For the text-containing cell, return its midpoint in [x, y] coordinate format. 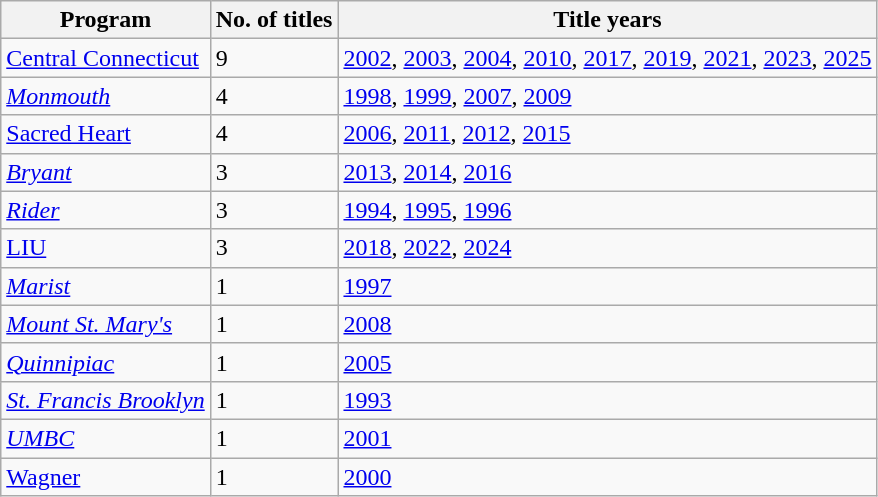
Quinnipiac [106, 362]
9 [274, 58]
Title years [608, 20]
St. Francis Brooklyn [106, 400]
2000 [608, 477]
Sacred Heart [106, 134]
Bryant [106, 172]
Mount St. Mary's [106, 324]
2008 [608, 324]
2001 [608, 438]
1993 [608, 400]
Marist [106, 286]
Rider [106, 210]
Program [106, 20]
LIU [106, 248]
2018, 2022, 2024 [608, 248]
2006, 2011, 2012, 2015 [608, 134]
1997 [608, 286]
2013, 2014, 2016 [608, 172]
Wagner [106, 477]
Central Connecticut [106, 58]
2005 [608, 362]
UMBC [106, 438]
1998, 1999, 2007, 2009 [608, 96]
2002, 2003, 2004, 2010, 2017, 2019, 2021, 2023, 2025 [608, 58]
No. of titles [274, 20]
Monmouth [106, 96]
1994, 1995, 1996 [608, 210]
